Find where the given text appears and provide that cell's center as (X, Y) coordinate. 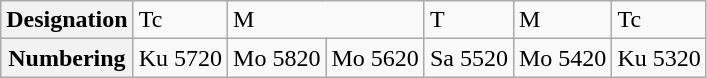
Mo 5420 (562, 58)
Ku 5720 (180, 58)
T (468, 20)
Sa 5520 (468, 58)
Ku 5320 (659, 58)
Mo 5820 (277, 58)
Mo 5620 (375, 58)
Designation (67, 20)
Numbering (67, 58)
